Return [x, y] of the center of cell containing provided text 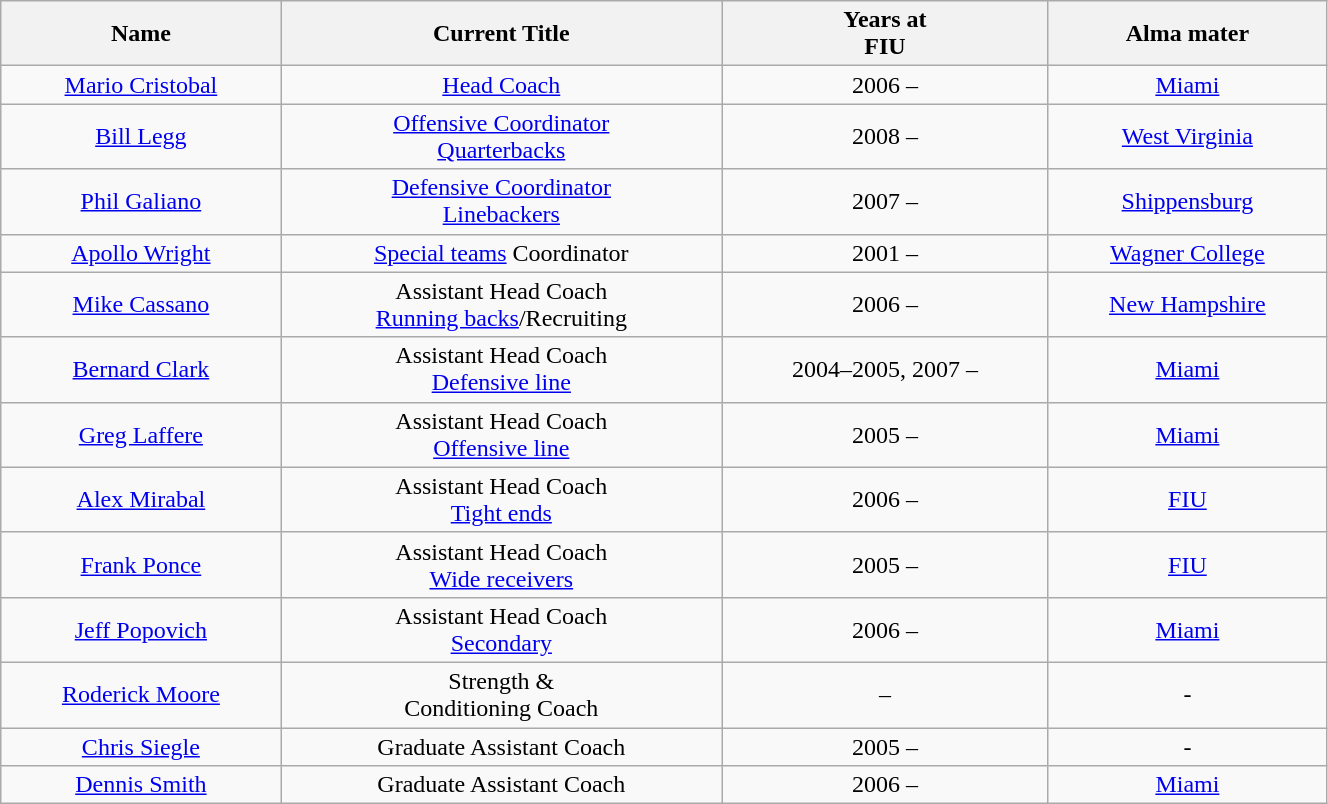
2007 – [886, 202]
Frank Ponce [141, 564]
Chris Siegle [141, 747]
Dennis Smith [141, 785]
Offensive CoordinatorQuarterbacks [502, 136]
Mario Cristobal [141, 85]
Assistant Head CoachDefensive line [502, 370]
2008 – [886, 136]
Jeff Popovich [141, 630]
Greg Laffere [141, 434]
Wagner College [1187, 253]
Assistant Head CoachSecondary [502, 630]
– [886, 694]
2004–2005, 2007 – [886, 370]
Assistant Head CoachRunning backs/Recruiting [502, 304]
2001 – [886, 253]
Bernard Clark [141, 370]
Roderick Moore [141, 694]
Current Title [502, 34]
Assistant Head CoachOffensive line [502, 434]
Special teams Coordinator [502, 253]
New Hampshire [1187, 304]
Alex Mirabal [141, 500]
Phil Galiano [141, 202]
Defensive CoordinatorLinebackers [502, 202]
Alma mater [1187, 34]
Bill Legg [141, 136]
Head Coach [502, 85]
Name [141, 34]
Years atFIU [886, 34]
Apollo Wright [141, 253]
Assistant Head CoachWide receivers [502, 564]
Assistant Head CoachTight ends [502, 500]
Mike Cassano [141, 304]
West Virginia [1187, 136]
Shippensburg [1187, 202]
Strength & Conditioning Coach [502, 694]
